Determine the (x, y) coordinate at the center of the cell enclosing the given text.  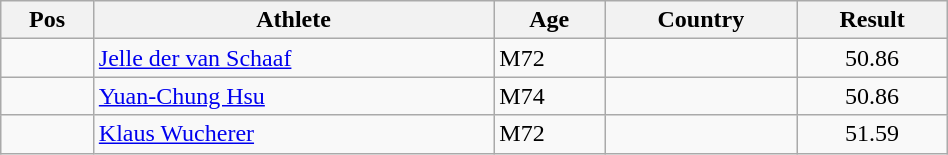
Country (701, 20)
Pos (48, 20)
Athlete (293, 20)
M74 (550, 96)
51.59 (872, 134)
Age (550, 20)
Klaus Wucherer (293, 134)
Jelle der van Schaaf (293, 58)
Yuan-Chung Hsu (293, 96)
Result (872, 20)
